Locate the cell with the specified text and output its (x, y) center coordinate. 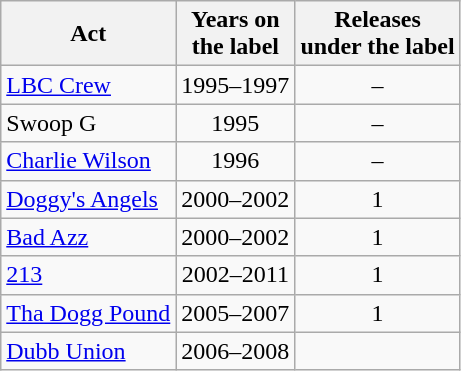
Charlie Wilson (88, 161)
1995–1997 (236, 85)
Act (88, 34)
LBC Crew (88, 85)
Doggy's Angels (88, 199)
Swoop G (88, 123)
Years onthe label (236, 34)
2002–2011 (236, 275)
Dubb Union (88, 351)
2006–2008 (236, 351)
2005–2007 (236, 313)
Bad Azz (88, 237)
Releasesunder the label (378, 34)
213 (88, 275)
1995 (236, 123)
1996 (236, 161)
Tha Dogg Pound (88, 313)
